Identify which cell holds the provided text, then report its [x, y] central coordinate. 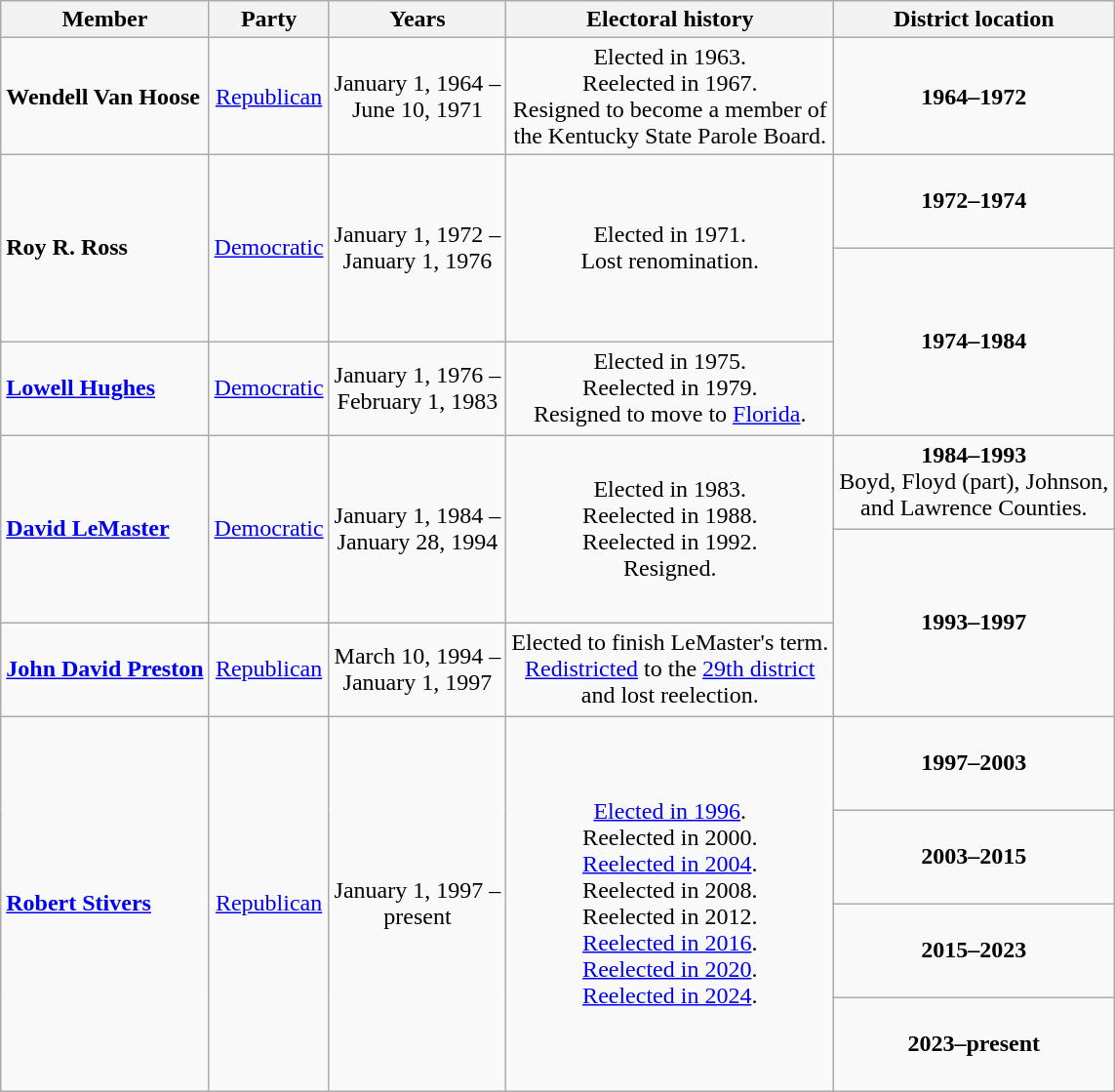
January 1, 1972 –January 1, 1976 [418, 248]
2015–2023 [974, 950]
1997–2003 [974, 763]
1984–1993Boyd, Floyd (part), Johnson,and Lawrence Counties. [974, 482]
Elected in 1963.Reelected in 1967.Resigned to become a member ofthe Kentucky State Parole Board. [670, 96]
March 10, 1994 –January 1, 1997 [418, 669]
2023–present [974, 1044]
1993–1997 [974, 623]
Member [105, 20]
January 1, 1984 –January 28, 1994 [418, 529]
Wendell Van Hoose [105, 96]
Elected in 1983.Reelected in 1988.Reelected in 1992.Resigned. [670, 529]
1972–1974 [974, 201]
1974–1984 [974, 342]
Elected in 1975.Reelected in 1979.Resigned to move to Florida. [670, 388]
Electoral history [670, 20]
January 1, 1997 –present [418, 904]
Lowell Hughes [105, 388]
Elected in 1996.Reelected in 2000.Reelected in 2004.Reelected in 2008.Reelected in 2012.Reelected in 2016.Reelected in 2020.Reelected in 2024. [670, 904]
January 1, 1964 –June 10, 1971 [418, 96]
Party [269, 20]
John David Preston [105, 669]
2003–2015 [974, 857]
Robert Stivers [105, 904]
January 1, 1976 –February 1, 1983 [418, 388]
Roy R. Ross [105, 248]
David LeMaster [105, 529]
Elected to finish LeMaster's term.Redistricted to the 29th districtand lost reelection. [670, 669]
Elected in 1971.Lost renomination. [670, 248]
Years [418, 20]
1964–1972 [974, 96]
District location [974, 20]
